Extract the [X, Y] coordinate from the center of the cell holding the provided text.  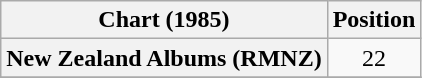
Chart (1985) [164, 20]
22 [374, 58]
New Zealand Albums (RMNZ) [164, 58]
Position [374, 20]
